Find where the given text appears and provide that cell's center as [X, Y] coordinate. 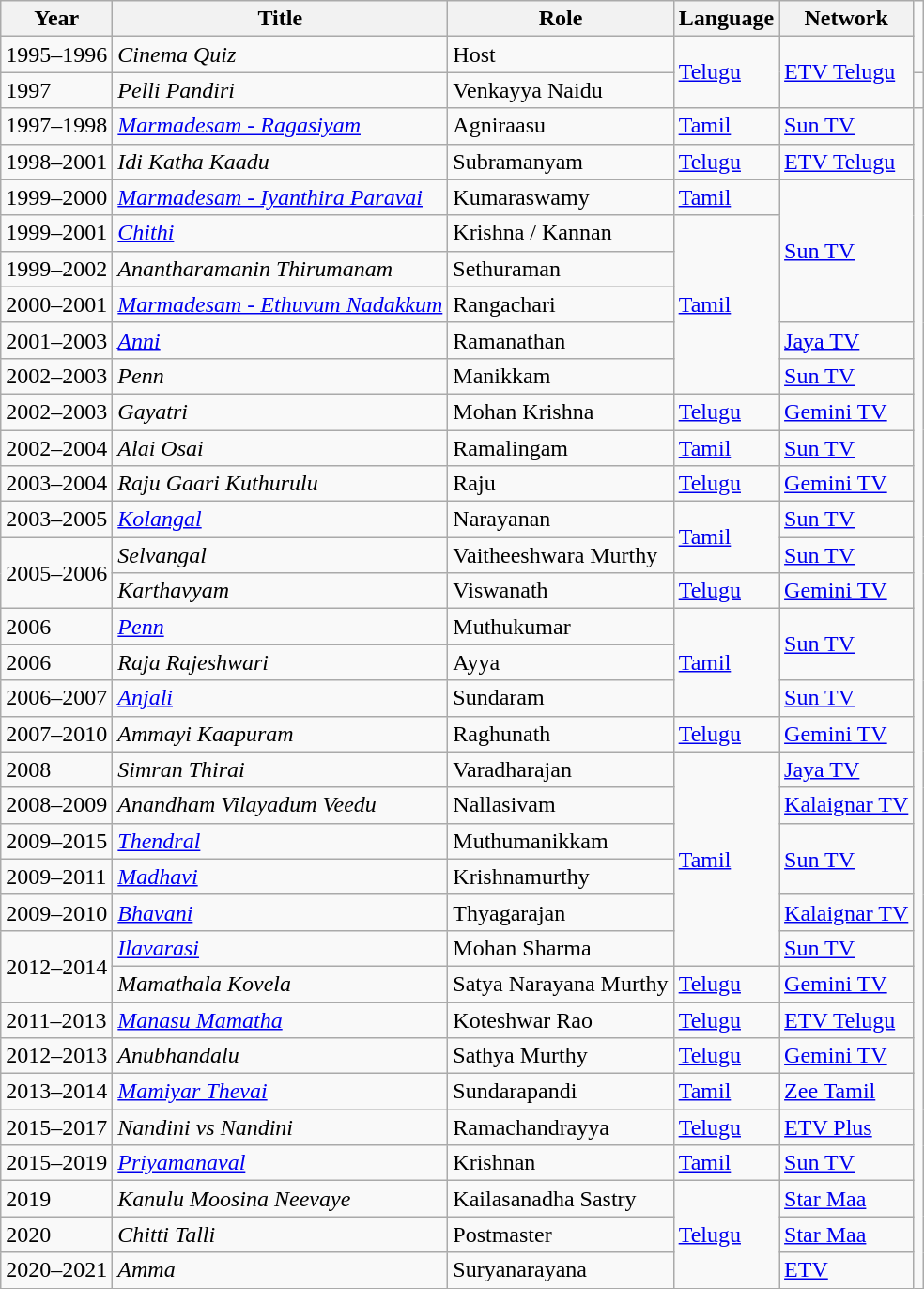
Ayya [561, 662]
Mohan Sharma [561, 948]
Nandini vs Nandini [280, 1127]
2001–2003 [56, 340]
Host [561, 54]
2011–2013 [56, 1019]
Kailasanadha Sastry [561, 1199]
Vaitheeshwara Murthy [561, 555]
Idi Katha Kaadu [280, 162]
2012–2013 [56, 1056]
2009–2011 [56, 877]
2006–2007 [56, 698]
1999–2002 [56, 269]
Raja Rajeshwari [280, 662]
Mamathala Kovela [280, 984]
Sundarapandi [561, 1092]
Chitti Talli [280, 1235]
Nallasivam [561, 805]
Bhavani [280, 912]
Pelli Pandiri [280, 90]
Sethuraman [561, 269]
2009–2015 [56, 841]
Karthavyam [280, 591]
Anantharamanin Thirumanam [280, 269]
Narayanan [561, 520]
2003–2004 [56, 484]
2015–2017 [56, 1127]
Marmadesam - Ragasiyam [280, 126]
Krishnan [561, 1163]
Thyagarajan [561, 912]
ETV Plus [847, 1127]
Marmadesam - Iyanthira Paravai [280, 197]
Anandham Vilayadum Veedu [280, 805]
Ammayi Kaapuram [280, 734]
1999–2001 [56, 233]
Ramachandrayya [561, 1127]
1997–1998 [56, 126]
Title [280, 19]
2008–2009 [56, 805]
Postmaster [561, 1235]
Amma [280, 1270]
Anni [280, 340]
2002–2004 [56, 448]
Simran Thirai [280, 769]
Gayatri [280, 412]
2005–2006 [56, 573]
Sathya Murthy [561, 1056]
2012–2014 [56, 966]
Ilavarasi [280, 948]
2019 [56, 1199]
Role [561, 19]
Year [56, 19]
Varadharajan [561, 769]
2009–2010 [56, 912]
2020–2021 [56, 1270]
1998–2001 [56, 162]
Raju [561, 484]
Madhavi [280, 877]
2020 [56, 1235]
Raju Gaari Kuthurulu [280, 484]
Cinema Quiz [280, 54]
1999–2000 [56, 197]
Muthumanikkam [561, 841]
Ramanathan [561, 340]
Agniraasu [561, 126]
Thendral [280, 841]
ETV [847, 1270]
Manasu Mamatha [280, 1019]
Network [847, 19]
1995–1996 [56, 54]
2000–2001 [56, 304]
Marmadesam - Ethuvum Nadakkum [280, 304]
1997 [56, 90]
Raghunath [561, 734]
Kolangal [280, 520]
Koteshwar Rao [561, 1019]
2003–2005 [56, 520]
2015–2019 [56, 1163]
Krishnamurthy [561, 877]
Viswanath [561, 591]
2008 [56, 769]
Mohan Krishna [561, 412]
Chithi [280, 233]
Priyamanaval [280, 1163]
Mamiyar Thevai [280, 1092]
Zee Tamil [847, 1092]
Alai Osai [280, 448]
2013–2014 [56, 1092]
Venkayya Naidu [561, 90]
Sundaram [561, 698]
Suryanarayana [561, 1270]
Ramalingam [561, 448]
Subramanyam [561, 162]
Kanulu Moosina Neevaye [280, 1199]
Language [726, 19]
Kumaraswamy [561, 197]
Anubhandalu [280, 1056]
Krishna / Kannan [561, 233]
2007–2010 [56, 734]
Manikkam [561, 376]
Rangachari [561, 304]
Anjali [280, 698]
Selvangal [280, 555]
Muthukumar [561, 627]
Satya Narayana Murthy [561, 984]
